Pinpoint the cell where the given text exists, returning its (X, Y) midpoint coordinate. 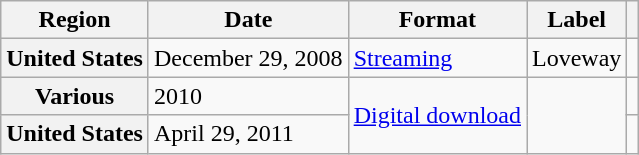
Label (577, 20)
Loveway (577, 58)
Digital download (437, 115)
Streaming (437, 58)
April 29, 2011 (248, 134)
Date (248, 20)
Region (75, 20)
December 29, 2008 (248, 58)
2010 (248, 96)
Format (437, 20)
Various (75, 96)
